Search for the cell housing the specified text and yield its [X, Y] center coordinate. 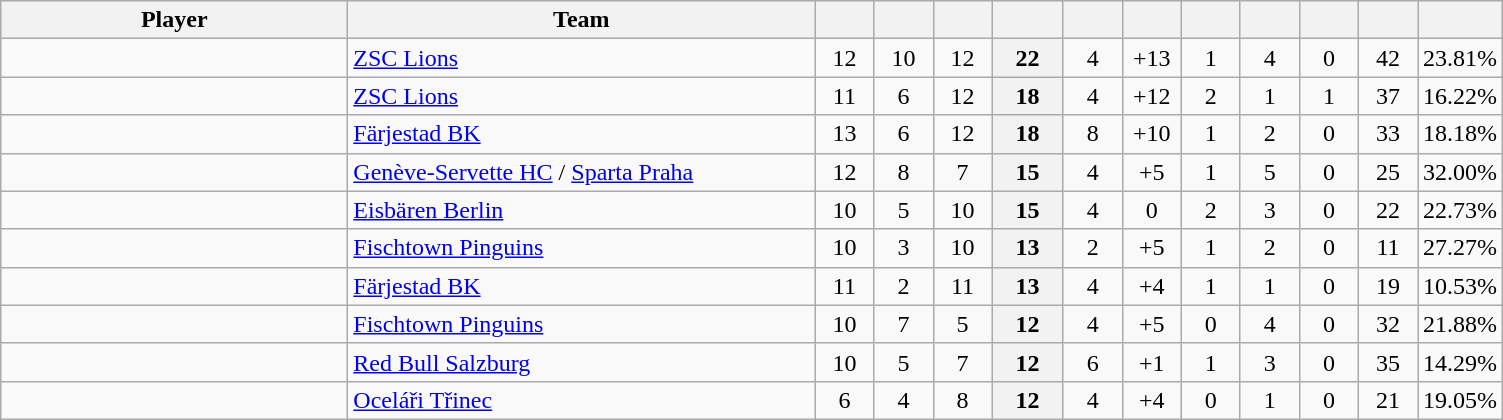
33 [1388, 134]
Oceláři Třinec [582, 400]
19 [1388, 286]
37 [1388, 96]
35 [1388, 362]
Eisbären Berlin [582, 210]
+10 [1152, 134]
14.29% [1460, 362]
32 [1388, 324]
19.05% [1460, 400]
Red Bull Salzburg [582, 362]
+1 [1152, 362]
18.18% [1460, 134]
+12 [1152, 96]
21 [1388, 400]
32.00% [1460, 172]
21.88% [1460, 324]
27.27% [1460, 248]
+13 [1152, 58]
23.81% [1460, 58]
22.73% [1460, 210]
25 [1388, 172]
10.53% [1460, 286]
Player [174, 20]
Genève-Servette HC / Sparta Praha [582, 172]
Team [582, 20]
16.22% [1460, 96]
42 [1388, 58]
